Capture the cell that displays the provided text and extract its [X, Y] central coordinate. 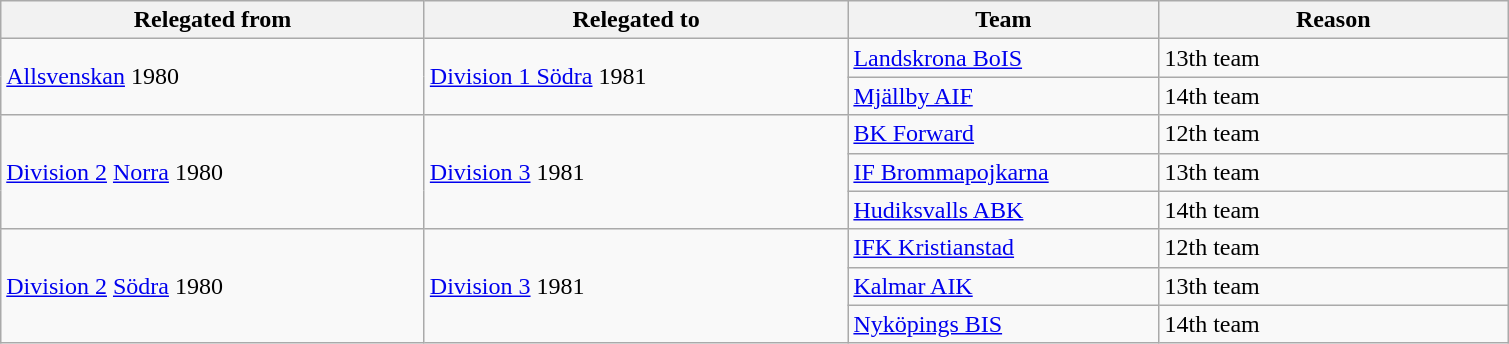
Division 1 Södra 1981 [636, 77]
Mjällby AIF [1004, 96]
IF Brommapojkarna [1004, 172]
Division 2 Södra 1980 [213, 286]
Relegated to [636, 20]
Hudiksvalls ABK [1004, 210]
IFK Kristianstad [1004, 248]
BK Forward [1004, 134]
Landskrona BoIS [1004, 58]
Team [1004, 20]
Reason [1334, 20]
Nyköpings BIS [1004, 324]
Relegated from [213, 20]
Allsvenskan 1980 [213, 77]
Division 2 Norra 1980 [213, 172]
Kalmar AIK [1004, 286]
